For the text-containing cell, return its midpoint in (X, Y) coordinate format. 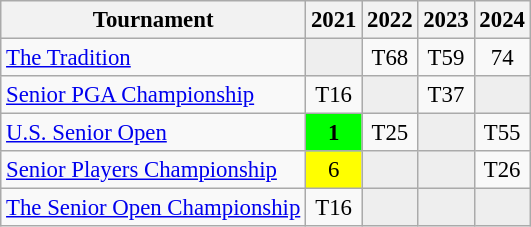
6 (334, 170)
2021 (334, 20)
T25 (390, 133)
Senior Players Championship (154, 170)
2024 (502, 20)
T37 (446, 95)
U.S. Senior Open (154, 133)
T68 (390, 58)
The Tradition (154, 58)
74 (502, 58)
T59 (446, 58)
Tournament (154, 20)
The Senior Open Championship (154, 208)
1 (334, 133)
T55 (502, 133)
Senior PGA Championship (154, 95)
2022 (390, 20)
2023 (446, 20)
T26 (502, 170)
